Scan for the cell matching the given text and deliver its [x, y] coordinate at center. 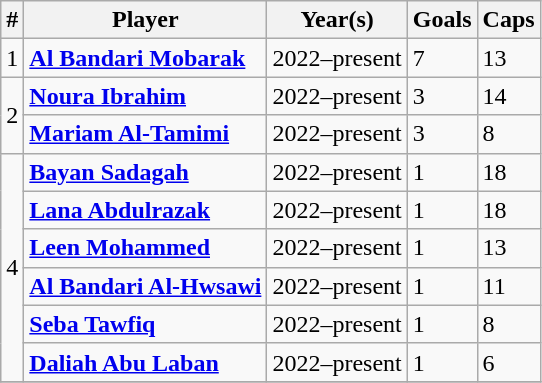
Goals [442, 20]
Leen Mohammed [146, 248]
Al Bandari Al-Hwsawi [146, 286]
Lana Abdulrazak [146, 210]
Bayan Sadagah [146, 172]
6 [508, 362]
4 [12, 267]
Seba Tawfiq [146, 324]
Player [146, 20]
Al Bandari Mobarak [146, 58]
Caps [508, 20]
Daliah Abu Laban [146, 362]
# [12, 20]
14 [508, 96]
Year(s) [337, 20]
11 [508, 286]
Mariam Al-Tamimi [146, 134]
2 [12, 115]
7 [442, 58]
Noura Ibrahim [146, 96]
